Provide the [X, Y] coordinate of the cell's center where the given text is located.  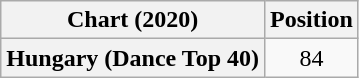
Position [312, 20]
84 [312, 58]
Hungary (Dance Top 40) [133, 58]
Chart (2020) [133, 20]
